Capture the cell that displays the provided text and extract its [x, y] central coordinate. 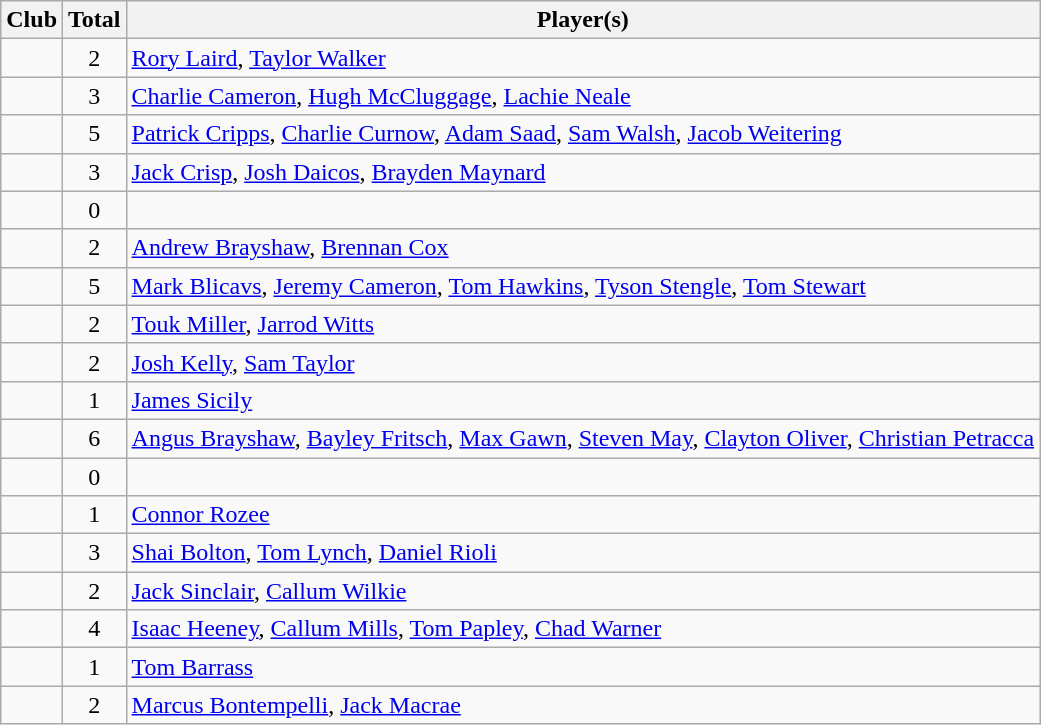
Touk Miller, Jarrod Witts [583, 324]
Andrew Brayshaw, Brennan Cox [583, 248]
Player(s) [583, 20]
4 [95, 629]
Shai Bolton, Tom Lynch, Daniel Rioli [583, 553]
Isaac Heeney, Callum Mills, Tom Papley, Chad Warner [583, 629]
Jack Crisp, Josh Daicos, Brayden Maynard [583, 172]
Patrick Cripps, Charlie Curnow, Adam Saad, Sam Walsh, Jacob Weitering [583, 134]
Rory Laird, Taylor Walker [583, 58]
Total [95, 20]
James Sicily [583, 400]
Charlie Cameron, Hugh McCluggage, Lachie Neale [583, 96]
Jack Sinclair, Callum Wilkie [583, 591]
6 [95, 438]
Connor Rozee [583, 515]
Tom Barrass [583, 667]
Club [32, 20]
Mark Blicavs, Jeremy Cameron, Tom Hawkins, Tyson Stengle, Tom Stewart [583, 286]
Josh Kelly, Sam Taylor [583, 362]
Marcus Bontempelli, Jack Macrae [583, 705]
Angus Brayshaw, Bayley Fritsch, Max Gawn, Steven May, Clayton Oliver, Christian Petracca [583, 438]
